Output the (X, Y) coordinate of the center of the cell containing the given text.  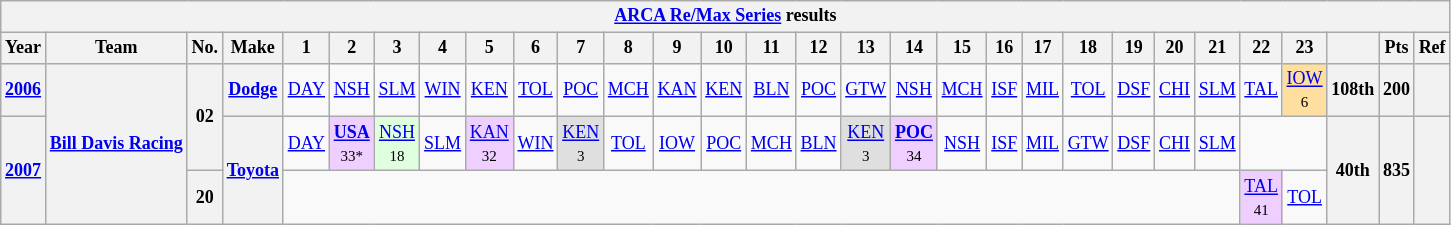
108th (1353, 90)
4 (443, 48)
02 (204, 116)
10 (724, 48)
Ref (1432, 48)
13 (866, 48)
Dodge (252, 90)
IOW (677, 144)
5 (489, 48)
POC34 (914, 144)
NSH18 (397, 144)
23 (1304, 48)
1 (306, 48)
TAL (1261, 90)
KAN (677, 90)
15 (962, 48)
3 (397, 48)
19 (1134, 48)
Bill Davis Racing (116, 144)
18 (1088, 48)
Make (252, 48)
Team (116, 48)
2007 (24, 170)
16 (1004, 48)
11 (772, 48)
2006 (24, 90)
2 (352, 48)
No. (204, 48)
12 (818, 48)
IOW6 (1304, 90)
6 (536, 48)
8 (628, 48)
Pts (1397, 48)
200 (1397, 90)
7 (581, 48)
9 (677, 48)
Year (24, 48)
40th (1353, 170)
22 (1261, 48)
14 (914, 48)
Toyota (252, 170)
TAL41 (1261, 197)
USA33* (352, 144)
835 (1397, 170)
17 (1043, 48)
KAN32 (489, 144)
ARCA Re/Max Series results (726, 16)
21 (1217, 48)
